Identify which cell holds the provided text, then report its (x, y) central coordinate. 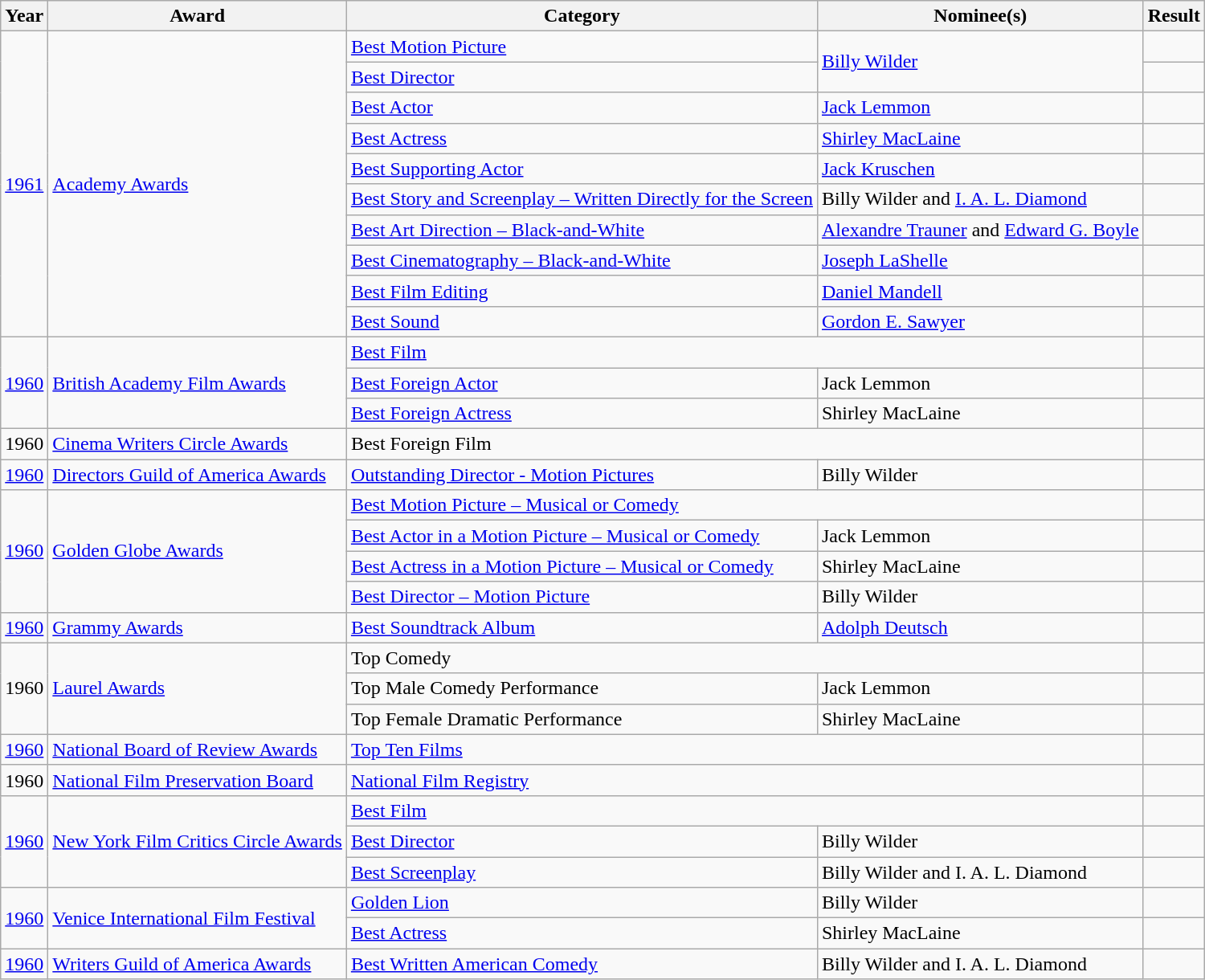
Best Foreign Actress (582, 414)
Alexandre Trauner and Edward G. Boyle (980, 230)
Daniel Mandell (980, 291)
Best Motion Picture (582, 47)
Nominee(s) (980, 16)
Best Motion Picture – Musical or Comedy (745, 505)
Laurel Awards (198, 688)
Top Male Comedy Performance (582, 688)
Best Story and Screenplay – Written Directly for the Screen (582, 199)
Year (24, 16)
Best Director – Motion Picture (582, 597)
Best Actor (582, 108)
National Film Preservation Board (198, 780)
Best Supporting Actor (582, 169)
Result (1174, 16)
Academy Awards (198, 185)
Best Written American Comedy (582, 964)
Top Comedy (745, 658)
Jack Kruschen (980, 169)
Golden Globe Awards (198, 551)
Best Actress in a Motion Picture – Musical or Comedy (582, 566)
Joseph LaShelle (980, 260)
Best Sound (582, 321)
National Board of Review Awards (198, 749)
Golden Lion (582, 903)
Outstanding Director - Motion Pictures (582, 475)
Top Ten Films (745, 749)
Best Art Direction – Black-and-White (582, 230)
Best Cinematography – Black-and-White (582, 260)
Top Female Dramatic Performance (582, 719)
New York Film Critics Circle Awards (198, 841)
Best Screenplay (582, 872)
Best Soundtrack Album (582, 627)
National Film Registry (745, 780)
Best Foreign Actor (582, 383)
Writers Guild of America Awards (198, 964)
Directors Guild of America Awards (198, 475)
Category (582, 16)
Grammy Awards (198, 627)
British Academy Film Awards (198, 382)
Best Film Editing (582, 291)
1961 (24, 185)
Adolph Deutsch (980, 627)
Venice International Film Festival (198, 918)
Gordon E. Sawyer (980, 321)
Best Foreign Film (745, 444)
Cinema Writers Circle Awards (198, 444)
Award (198, 16)
Best Actor in a Motion Picture – Musical or Comedy (582, 536)
